Locate the cell with the specified text and output its [X, Y] center coordinate. 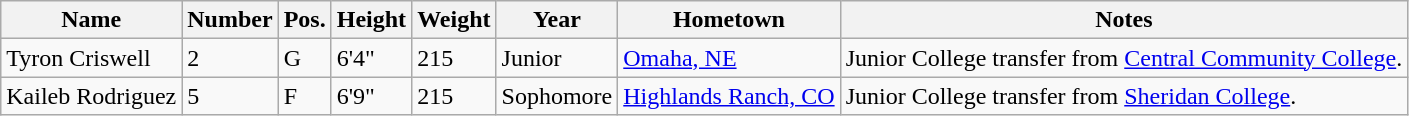
Notes [1124, 20]
2 [230, 58]
Year [557, 20]
Junior College transfer from Sheridan College. [1124, 96]
Sophomore [557, 96]
Height [371, 20]
Weight [454, 20]
Omaha, NE [729, 58]
Name [92, 20]
Junior [557, 58]
5 [230, 96]
Tyron Criswell [92, 58]
Highlands Ranch, CO [729, 96]
6'9" [371, 96]
G [304, 58]
Number [230, 20]
Junior College transfer from Central Community College. [1124, 58]
Kaileb Rodriguez [92, 96]
F [304, 96]
6'4" [371, 58]
Pos. [304, 20]
Hometown [729, 20]
